From the cell containing the given text, extract its center point as [x, y] coordinate. 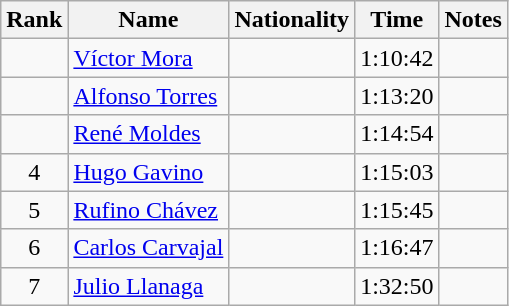
1:13:20 [397, 96]
1:14:54 [397, 134]
6 [34, 248]
Víctor Mora [148, 58]
1:15:45 [397, 210]
7 [34, 286]
1:10:42 [397, 58]
Rank [34, 20]
1:32:50 [397, 286]
1:15:03 [397, 172]
Nationality [292, 20]
Carlos Carvajal [148, 248]
Julio Llanaga [148, 286]
1:16:47 [397, 248]
5 [34, 210]
Alfonso Torres [148, 96]
Time [397, 20]
René Moldes [148, 134]
4 [34, 172]
Notes [473, 20]
Hugo Gavino [148, 172]
Rufino Chávez [148, 210]
Name [148, 20]
